Find where the given text appears and provide that cell's center as [x, y] coordinate. 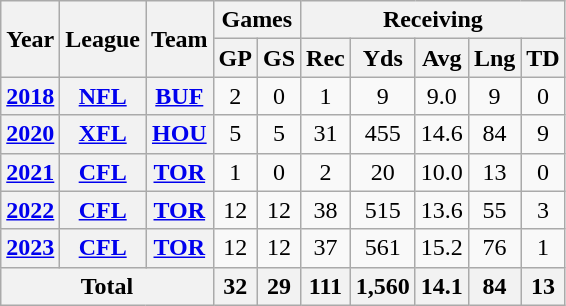
GP [235, 58]
2023 [30, 248]
Lng [494, 58]
Rec [326, 58]
2018 [30, 96]
76 [494, 248]
14.1 [442, 286]
15.2 [442, 248]
9.0 [442, 96]
TD [543, 58]
455 [382, 134]
Yds [382, 58]
111 [326, 286]
14.6 [442, 134]
10.0 [442, 172]
Year [30, 39]
561 [382, 248]
League [103, 39]
Receiving [434, 20]
Total [107, 286]
38 [326, 210]
515 [382, 210]
2022 [30, 210]
Avg [442, 58]
2021 [30, 172]
13.6 [442, 210]
37 [326, 248]
2020 [30, 134]
29 [278, 286]
20 [382, 172]
BUF [180, 96]
31 [326, 134]
NFL [103, 96]
XFL [103, 134]
1,560 [382, 286]
GS [278, 58]
55 [494, 210]
Team [180, 39]
3 [543, 210]
Games [256, 20]
HOU [180, 134]
32 [235, 286]
